Output the (X, Y) coordinate of the center of the cell containing the given text.  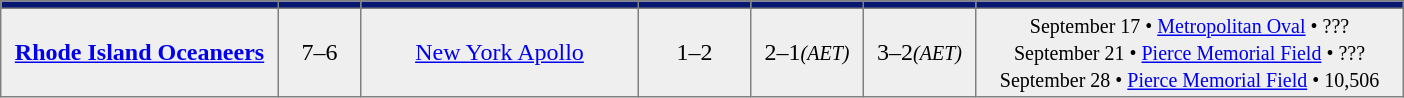
2–1(AET) (807, 52)
Rhode Island Oceaneers (140, 52)
September 17 • Metropolitan Oval • ???September 21 • Pierce Memorial Field • ???September 28 • Pierce Memorial Field • 10,506 (1190, 52)
7–6 (319, 52)
New York Apollo (500, 52)
3–2(AET) (919, 52)
1–2 (694, 52)
